Extract the [X, Y] coordinate from the center of the cell holding the provided text.  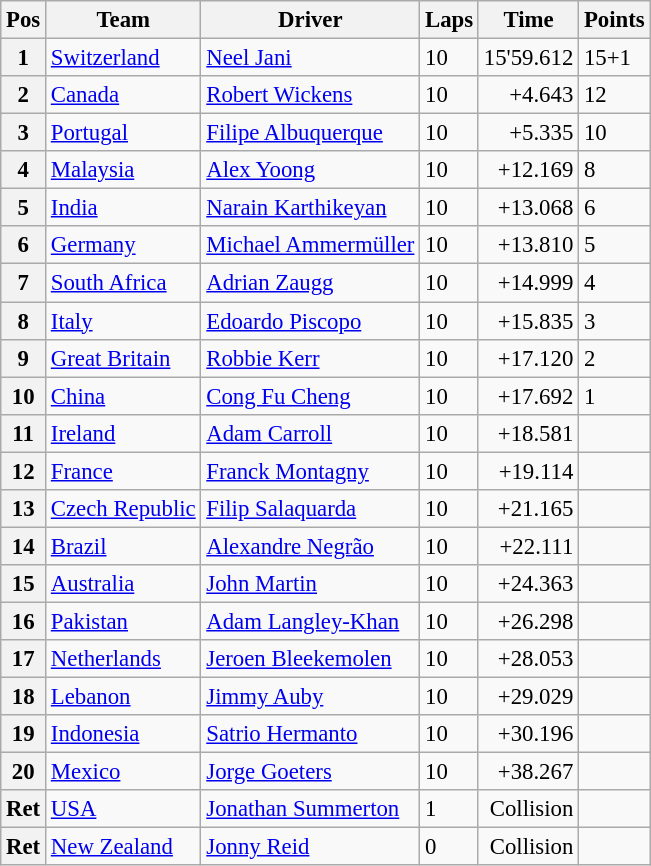
USA [124, 809]
Franck Montagny [310, 471]
Jimmy Auby [310, 697]
Great Britain [124, 358]
Mexico [124, 772]
7 [24, 283]
+19.114 [528, 471]
Czech Republic [124, 509]
9 [24, 358]
Canada [124, 95]
+21.165 [528, 509]
Jeroen Bleekemolen [310, 659]
20 [24, 772]
13 [24, 509]
Australia [124, 584]
Ireland [124, 433]
17 [24, 659]
15 [24, 584]
+5.335 [528, 133]
15+1 [614, 58]
Team [124, 20]
+17.120 [528, 358]
+4.643 [528, 95]
Points [614, 20]
Switzerland [124, 58]
+17.692 [528, 396]
Adam Carroll [310, 433]
+13.068 [528, 208]
China [124, 396]
Robert Wickens [310, 95]
Robbie Kerr [310, 358]
+18.581 [528, 433]
Italy [124, 321]
Neel Jani [310, 58]
Time [528, 20]
Laps [450, 20]
Alexandre Negrão [310, 546]
+15.835 [528, 321]
Narain Karthikeyan [310, 208]
Edoardo Piscopo [310, 321]
Adam Langley-Khan [310, 621]
Malaysia [124, 170]
19 [24, 734]
+38.267 [528, 772]
India [124, 208]
11 [24, 433]
Adrian Zaugg [310, 283]
+24.363 [528, 584]
Filip Salaquarda [310, 509]
Satrio Hermanto [310, 734]
Germany [124, 245]
Filipe Albuquerque [310, 133]
Pakistan [124, 621]
0 [450, 847]
18 [24, 697]
New Zealand [124, 847]
+29.029 [528, 697]
+30.196 [528, 734]
Netherlands [124, 659]
Jonathan Summerton [310, 809]
Portugal [124, 133]
Pos [24, 20]
John Martin [310, 584]
Michael Ammermüller [310, 245]
Driver [310, 20]
Indonesia [124, 734]
14 [24, 546]
+26.298 [528, 621]
+28.053 [528, 659]
Lebanon [124, 697]
+13.810 [528, 245]
15'59.612 [528, 58]
+12.169 [528, 170]
France [124, 471]
Jonny Reid [310, 847]
Cong Fu Cheng [310, 396]
Jorge Goeters [310, 772]
South Africa [124, 283]
Brazil [124, 546]
+22.111 [528, 546]
+14.999 [528, 283]
Alex Yoong [310, 170]
16 [24, 621]
